From the cell containing the given text, extract its center point as (X, Y) coordinate. 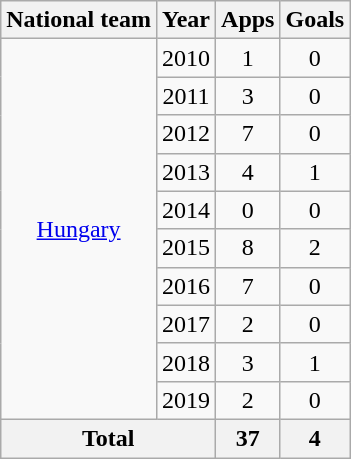
2011 (186, 96)
Goals (315, 20)
2019 (186, 400)
Hungary (79, 230)
2012 (186, 134)
2015 (186, 248)
2010 (186, 58)
National team (79, 20)
2016 (186, 286)
2017 (186, 324)
8 (248, 248)
2013 (186, 172)
Year (186, 20)
Apps (248, 20)
2014 (186, 210)
2018 (186, 362)
37 (248, 438)
Total (108, 438)
